Return (x, y) of the center of cell containing provided text 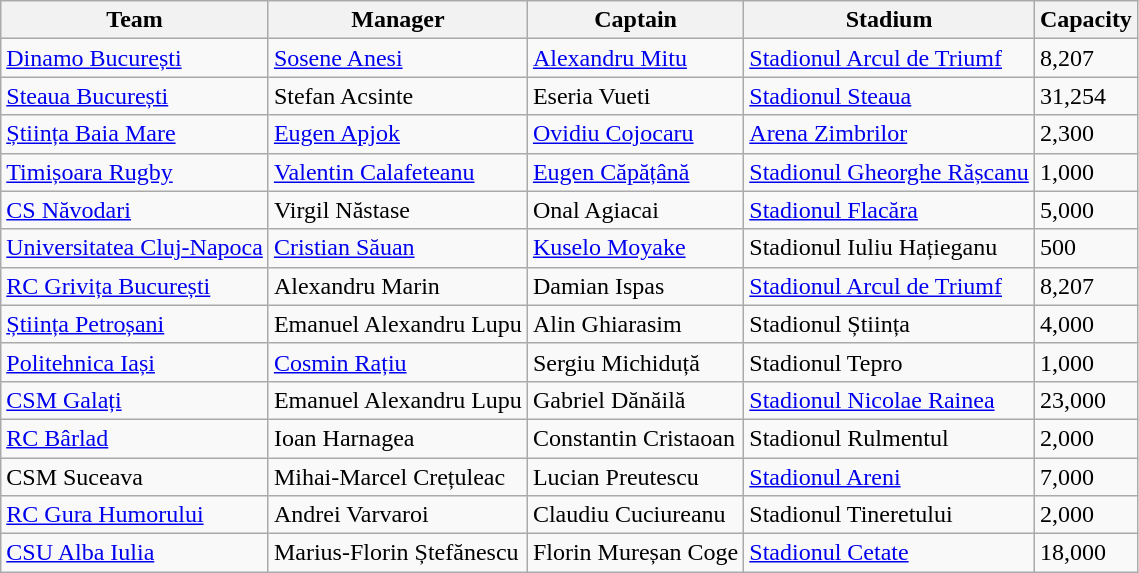
Valentin Calafeteanu (398, 172)
Andrei Varvaroi (398, 515)
7,000 (1086, 477)
Stadionul Areni (890, 477)
Onal Agiacai (635, 210)
Stadionul Tineretului (890, 515)
Virgil Năstase (398, 210)
Stadionul Rulmentul (890, 438)
Damian Ispas (635, 286)
Gabriel Dănăilă (635, 400)
Stadionul Tepro (890, 362)
Arena Zimbrilor (890, 134)
Alexandru Mitu (635, 58)
5,000 (1086, 210)
Stadium (890, 20)
Team (135, 20)
CSM Galați (135, 400)
Capacity (1086, 20)
23,000 (1086, 400)
Claudiu Cuciureanu (635, 515)
2,300 (1086, 134)
Captain (635, 20)
Stadionul Flacăra (890, 210)
RC Grivița București (135, 286)
Kuselo Moyake (635, 248)
Marius-Florin Ștefănescu (398, 553)
Dinamo București (135, 58)
Cristian Săuan (398, 248)
Cosmin Rațiu (398, 362)
Stadionul Știința (890, 324)
Florin Mureșan Coge (635, 553)
Lucian Preutescu (635, 477)
Constantin Cristaoan (635, 438)
31,254 (1086, 96)
Stefan Acsinte (398, 96)
CS Năvodari (135, 210)
RC Bârlad (135, 438)
Eugen Apjok (398, 134)
Stadionul Nicolae Rainea (890, 400)
Stadionul Steaua (890, 96)
CSU Alba Iulia (135, 553)
Stadionul Cetate (890, 553)
Alin Ghiarasim (635, 324)
Alexandru Marin (398, 286)
500 (1086, 248)
4,000 (1086, 324)
Sergiu Michiduță (635, 362)
Ovidiu Cojocaru (635, 134)
18,000 (1086, 553)
Știința Baia Mare (135, 134)
Mihai-Marcel Crețuleac (398, 477)
Universitatea Cluj-Napoca (135, 248)
Sosene Anesi (398, 58)
Stadionul Gheorghe Rășcanu (890, 172)
RC Gura Humorului (135, 515)
Eugen Căpățână (635, 172)
Stadionul Iuliu Hațieganu (890, 248)
CSM Suceava (135, 477)
Manager (398, 20)
Știința Petroșani (135, 324)
Steaua București (135, 96)
Ioan Harnagea (398, 438)
Timișoara Rugby (135, 172)
Eseria Vueti (635, 96)
Politehnica Iași (135, 362)
